Extract the [X, Y] coordinate from the center of the cell holding the provided text.  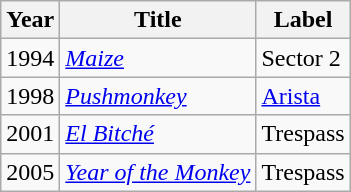
Title [158, 20]
1994 [30, 58]
2001 [30, 134]
Pushmonkey [158, 96]
Arista [303, 96]
Sector 2 [303, 58]
Year [30, 20]
Label [303, 20]
El Bitché [158, 134]
2005 [30, 172]
1998 [30, 96]
Year of the Monkey [158, 172]
Maize [158, 58]
